Pinpoint the cell where the given text exists, returning its (x, y) midpoint coordinate. 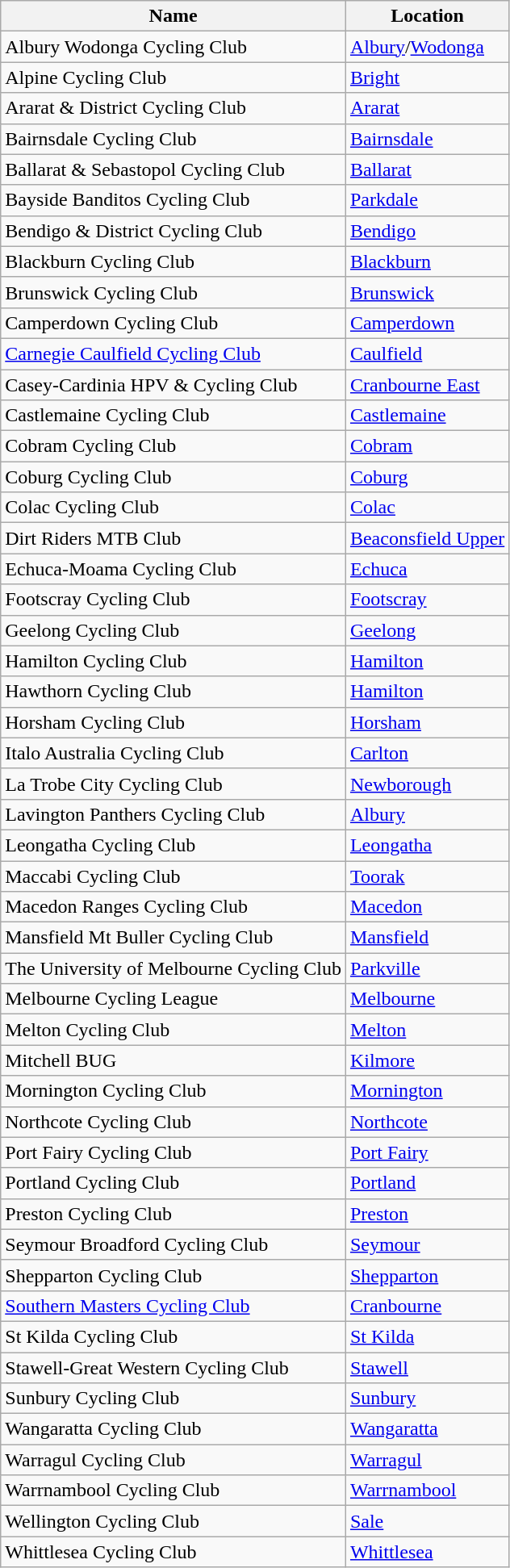
Sunbury (427, 1399)
Leongatha Cycling Club (173, 845)
The University of Melbourne Cycling Club (173, 968)
Preston Cycling Club (173, 1214)
Cobram Cycling Club (173, 446)
Bayside Banditos Cycling Club (173, 200)
Hamilton Cycling Club (173, 661)
Stawell (427, 1368)
Caulfield (427, 353)
Seymour Broadford Cycling Club (173, 1244)
Camperdown Cycling Club (173, 323)
Colac Cycling Club (173, 508)
Bendigo (427, 231)
Dirt Riders MTB Club (173, 538)
Footscray Cycling Club (173, 600)
Mansfield (427, 938)
Bendigo & District Cycling Club (173, 231)
Camperdown (427, 323)
Castlemaine Cycling Club (173, 416)
Warragul (427, 1460)
Mornington Cycling Club (173, 1091)
Preston (427, 1214)
Brunswick Cycling Club (173, 292)
Seymour (427, 1244)
Ballarat & Sebastopol Cycling Club (173, 169)
Shepparton (427, 1275)
La Trobe City Cycling Club (173, 784)
Coburg Cycling Club (173, 477)
Geelong Cycling Club (173, 630)
Cobram (427, 446)
Mornington (427, 1091)
Bright (427, 77)
Kilmore (427, 1060)
Portland Cycling Club (173, 1183)
Toorak (427, 876)
Blackburn (427, 261)
St Kilda Cycling Club (173, 1336)
Ararat & District Cycling Club (173, 108)
Mansfield Mt Buller Cycling Club (173, 938)
Melbourne Cycling League (173, 999)
Lavington Panthers Cycling Club (173, 814)
Alpine Cycling Club (173, 77)
Name (173, 16)
Castlemaine (427, 416)
Northcote Cycling Club (173, 1122)
Warrnambool Cycling Club (173, 1491)
Wangaratta Cycling Club (173, 1429)
Melton (427, 1030)
Bairnsdale (427, 139)
Coburg (427, 477)
Southern Masters Cycling Club (173, 1306)
Wellington Cycling Club (173, 1521)
Portland (427, 1183)
Sale (427, 1521)
Whittlesea Cycling Club (173, 1552)
Echuca-Moama Cycling Club (173, 569)
Sunbury Cycling Club (173, 1399)
Italo Australia Cycling Club (173, 753)
Echuca (427, 569)
Casey-Cardinia HPV & Cycling Club (173, 385)
Bairnsdale Cycling Club (173, 139)
Shepparton Cycling Club (173, 1275)
Port Fairy (427, 1152)
Macedon Ranges Cycling Club (173, 907)
Port Fairy Cycling Club (173, 1152)
Colac (427, 508)
Parkville (427, 968)
Leongatha (427, 845)
Carnegie Caulfield Cycling Club (173, 353)
St Kilda (427, 1336)
Brunswick (427, 292)
Location (427, 16)
Hawthorn Cycling Club (173, 692)
Carlton (427, 753)
Geelong (427, 630)
Footscray (427, 600)
Newborough (427, 784)
Ballarat (427, 169)
Parkdale (427, 200)
Horsham (427, 722)
Albury/Wodonga (427, 47)
Melton Cycling Club (173, 1030)
Maccabi Cycling Club (173, 876)
Albury Wodonga Cycling Club (173, 47)
Beaconsfield Upper (427, 538)
Melbourne (427, 999)
Horsham Cycling Club (173, 722)
Mitchell BUG (173, 1060)
Albury (427, 814)
Cranbourne East (427, 385)
Warragul Cycling Club (173, 1460)
Wangaratta (427, 1429)
Blackburn Cycling Club (173, 261)
Northcote (427, 1122)
Cranbourne (427, 1306)
Ararat (427, 108)
Whittlesea (427, 1552)
Warrnambool (427, 1491)
Stawell-Great Western Cycling Club (173, 1368)
Macedon (427, 907)
